Detect which cell encompasses the target text, then output its (x, y) center coordinate. 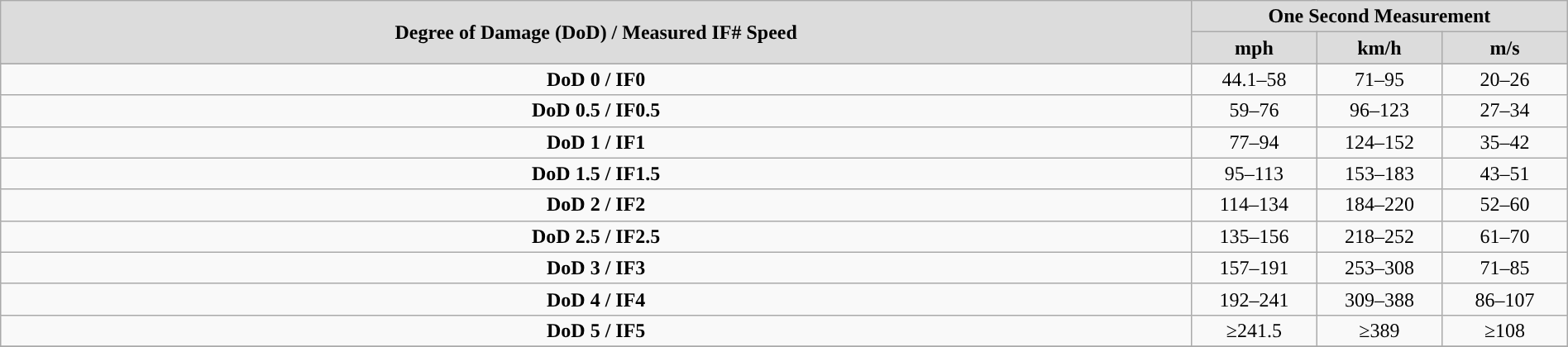
DoD 1 / IF1 (596, 142)
43–51 (1505, 173)
114–134 (1255, 205)
20–26 (1505, 79)
124–152 (1379, 142)
Degree of Damage (DoD) / Measured IF# Speed (596, 32)
153–183 (1379, 173)
35–42 (1505, 142)
192–241 (1255, 299)
27–34 (1505, 111)
309–388 (1379, 299)
77–94 (1255, 142)
59–76 (1255, 111)
157–191 (1255, 268)
km/h (1379, 48)
86–107 (1505, 299)
71–95 (1379, 79)
DoD 0.5 / IF0.5 (596, 111)
One Second Measurement (1379, 17)
95–113 (1255, 173)
DoD 4 / IF4 (596, 299)
184–220 (1379, 205)
61–70 (1505, 236)
DoD 5 / IF5 (596, 330)
DoD 2 / IF2 (596, 205)
71–85 (1505, 268)
mph (1255, 48)
DoD 2.5 / IF2.5 (596, 236)
≥389 (1379, 330)
DoD 3 / IF3 (596, 268)
96–123 (1379, 111)
218–252 (1379, 236)
DoD 0 / IF0 (596, 79)
≥108 (1505, 330)
m/s (1505, 48)
135–156 (1255, 236)
DoD 1.5 / IF1.5 (596, 173)
253–308 (1379, 268)
52–60 (1505, 205)
44.1–58 (1255, 79)
≥241.5 (1255, 330)
